Detect which cell encompasses the target text, then output its (X, Y) center coordinate. 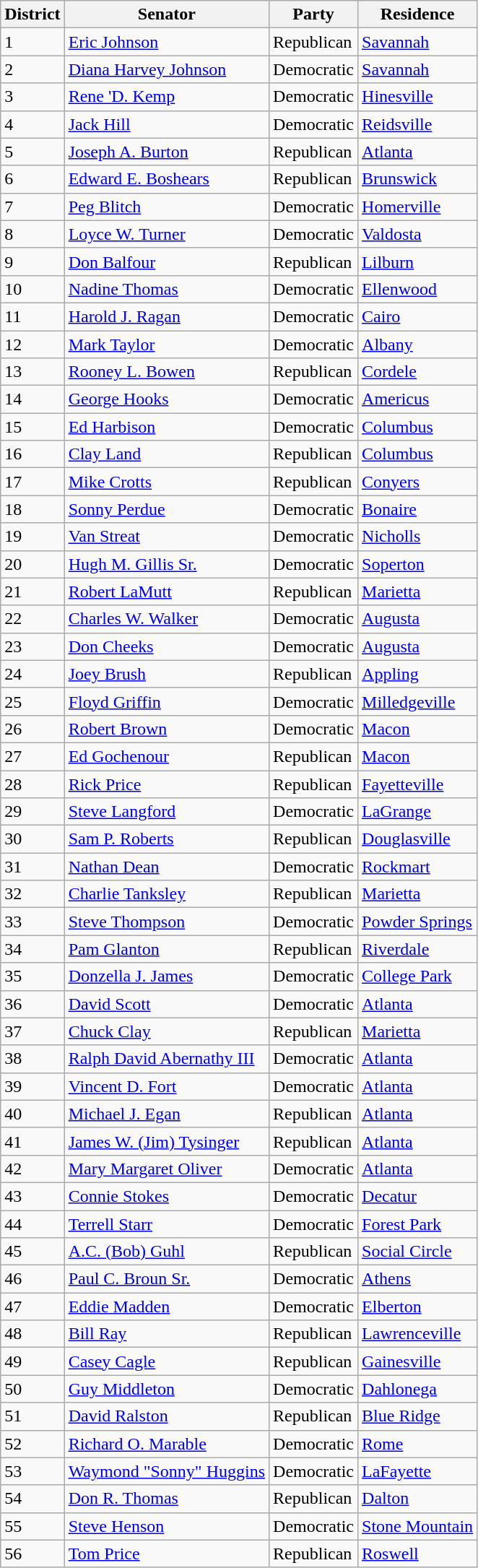
Bonaire (417, 509)
52 (32, 1444)
23 (32, 646)
6 (32, 179)
Waymond "Sonny" Huggins (166, 1471)
Tom Price (166, 1554)
Ed Gochenour (166, 756)
Douglasville (417, 839)
Lilburn (417, 261)
Michael J. Egan (166, 1114)
34 (32, 949)
Brunswick (417, 179)
A.C. (Bob) Guhl (166, 1252)
Cordele (417, 372)
Milledgeville (417, 701)
41 (32, 1141)
9 (32, 261)
32 (32, 894)
David Ralston (166, 1416)
56 (32, 1554)
Soperton (417, 564)
Ralph David Abernathy III (166, 1059)
Pam Glanton (166, 949)
Mary Margaret Oliver (166, 1169)
49 (32, 1361)
30 (32, 839)
Harold J. Ragan (166, 316)
Terrell Starr (166, 1224)
Forest Park (417, 1224)
Don Balfour (166, 261)
51 (32, 1416)
42 (32, 1169)
Joseph A. Burton (166, 152)
David Scott (166, 1004)
Cairo (417, 316)
Dahlonega (417, 1389)
Riverdale (417, 949)
16 (32, 454)
Eric Johnson (166, 42)
Chuck Clay (166, 1031)
44 (32, 1224)
20 (32, 564)
11 (32, 316)
2 (32, 69)
Don R. Thomas (166, 1499)
Rene 'D. Kemp (166, 97)
Hugh M. Gillis Sr. (166, 564)
55 (32, 1526)
Appling (417, 674)
Sonny Perdue (166, 509)
31 (32, 867)
5 (32, 152)
7 (32, 207)
Peg Blitch (166, 207)
Ellenwood (417, 289)
Donzella J. James (166, 976)
Elberton (417, 1307)
37 (32, 1031)
Charles W. Walker (166, 619)
26 (32, 729)
50 (32, 1389)
Stone Mountain (417, 1526)
36 (32, 1004)
54 (32, 1499)
Rooney L. Bowen (166, 372)
Rockmart (417, 867)
29 (32, 812)
24 (32, 674)
Loyce W. Turner (166, 234)
22 (32, 619)
Steve Henson (166, 1526)
Rome (417, 1444)
12 (32, 345)
Social Circle (417, 1252)
Richard O. Marable (166, 1444)
Connie Stokes (166, 1196)
Powder Springs (417, 922)
Americus (417, 399)
Robert LaMutt (166, 592)
Don Cheeks (166, 646)
Homerville (417, 207)
LaFayette (417, 1471)
45 (32, 1252)
4 (32, 124)
19 (32, 537)
15 (32, 427)
Gainesville (417, 1361)
Albany (417, 345)
18 (32, 509)
George Hooks (166, 399)
40 (32, 1114)
LaGrange (417, 812)
47 (32, 1307)
Edward E. Boshears (166, 179)
14 (32, 399)
Blue Ridge (417, 1416)
Nathan Dean (166, 867)
Robert Brown (166, 729)
Senator (166, 14)
Bill Ray (166, 1334)
Reidsville (417, 124)
35 (32, 976)
Fayetteville (417, 784)
Charlie Tanksley (166, 894)
Joey Brush (166, 674)
Guy Middleton (166, 1389)
Conyers (417, 482)
Ed Harbison (166, 427)
27 (32, 756)
3 (32, 97)
46 (32, 1279)
33 (32, 922)
21 (32, 592)
Decatur (417, 1196)
38 (32, 1059)
53 (32, 1471)
Jack Hill (166, 124)
Dalton (417, 1499)
College Park (417, 976)
Athens (417, 1279)
Casey Cagle (166, 1361)
James W. (Jim) Tysinger (166, 1141)
17 (32, 482)
8 (32, 234)
Rick Price (166, 784)
Residence (417, 14)
Paul C. Broun Sr. (166, 1279)
Eddie Madden (166, 1307)
Diana Harvey Johnson (166, 69)
Nadine Thomas (166, 289)
Steve Langford (166, 812)
Valdosta (417, 234)
Roswell (417, 1554)
Party (313, 14)
28 (32, 784)
Van Streat (166, 537)
Mike Crotts (166, 482)
43 (32, 1196)
10 (32, 289)
25 (32, 701)
13 (32, 372)
Lawrenceville (417, 1334)
Steve Thompson (166, 922)
48 (32, 1334)
Hinesville (417, 97)
District (32, 14)
Sam P. Roberts (166, 839)
1 (32, 42)
Mark Taylor (166, 345)
Floyd Griffin (166, 701)
Clay Land (166, 454)
39 (32, 1086)
Nicholls (417, 537)
Vincent D. Fort (166, 1086)
